Output the (x, y) coordinate of the center of the cell containing the given text.  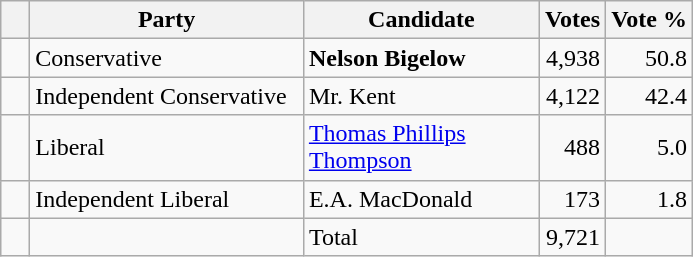
Liberal (167, 148)
4,122 (572, 96)
1.8 (650, 199)
Nelson Bigelow (421, 58)
488 (572, 148)
Candidate (421, 20)
42.4 (650, 96)
Votes (572, 20)
Thomas Phillips Thompson (421, 148)
Conservative (167, 58)
50.8 (650, 58)
E.A. MacDonald (421, 199)
Mr. Kent (421, 96)
Independent Conservative (167, 96)
173 (572, 199)
Vote % (650, 20)
4,938 (572, 58)
9,721 (572, 237)
5.0 (650, 148)
Independent Liberal (167, 199)
Party (167, 20)
Total (421, 237)
